For the text-containing cell, return its midpoint in [X, Y] coordinate format. 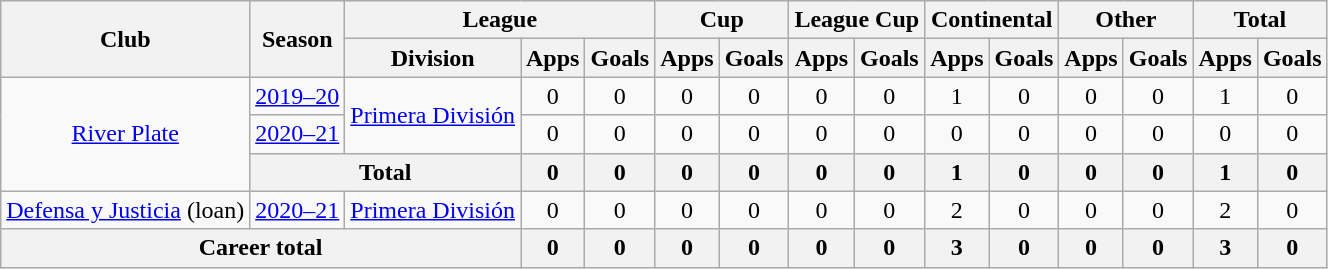
League Cup [857, 20]
2019–20 [298, 96]
Cup [722, 20]
Season [298, 39]
Defensa y Justicia (loan) [126, 210]
Club [126, 39]
Career total [261, 248]
River Plate [126, 134]
Other [1126, 20]
League [500, 20]
Continental [992, 20]
Division [433, 58]
